Find where the given text appears and provide that cell's center as (x, y) coordinate. 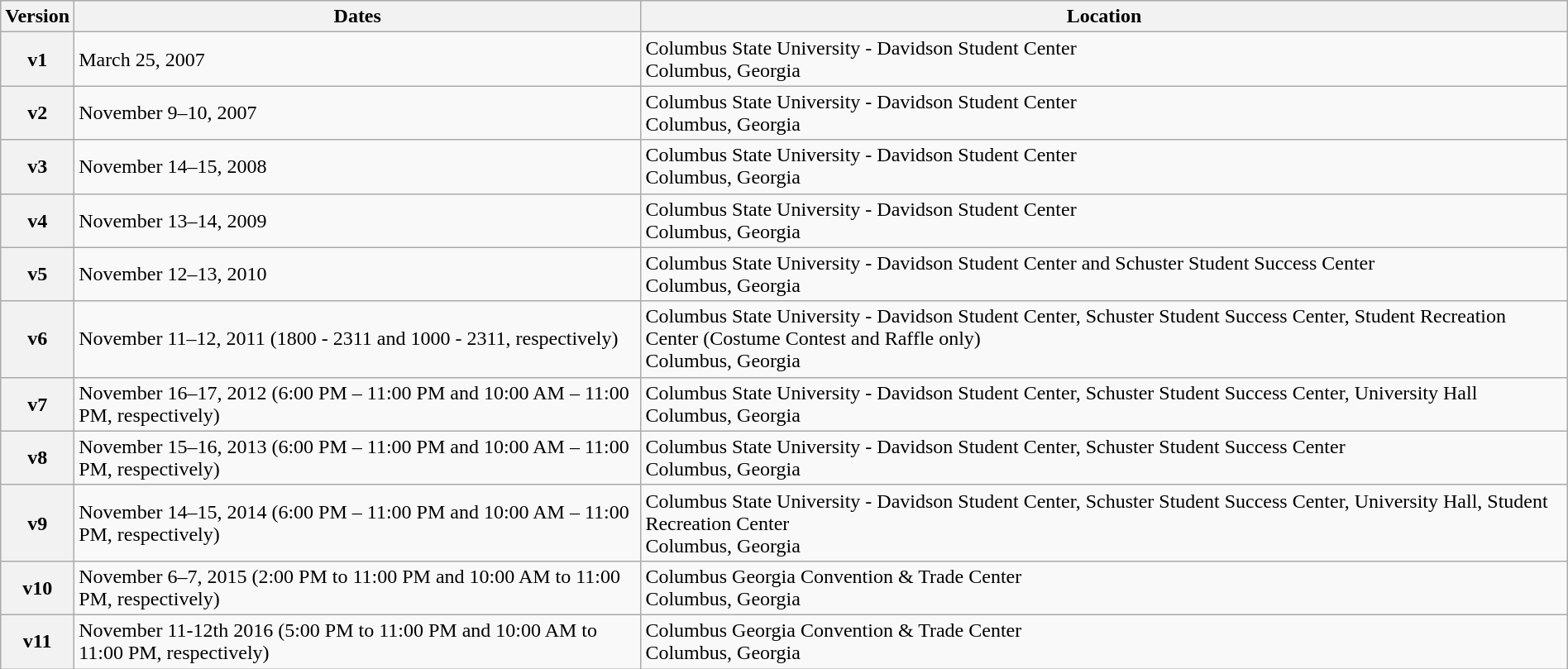
November 12–13, 2010 (357, 275)
v5 (38, 275)
v2 (38, 112)
v8 (38, 458)
Columbus State University - Davidson Student Center and Schuster Student Success CenterColumbus, Georgia (1104, 275)
November 14–15, 2014 (6:00 PM – 11:00 PM and 10:00 AM – 11:00 PM, respectively) (357, 523)
v7 (38, 404)
Columbus State University - Davidson Student Center, Schuster Student Success Center, University Hall, Student Recreation CenterColumbus, Georgia (1104, 523)
November 6–7, 2015 (2:00 PM to 11:00 PM and 10:00 AM to 11:00 PM, respectively) (357, 587)
Columbus State University - Davidson Student Center, Schuster Student Success CenterColumbus, Georgia (1104, 458)
v3 (38, 167)
v4 (38, 220)
v1 (38, 60)
v10 (38, 587)
v11 (38, 642)
November 13–14, 2009 (357, 220)
Version (38, 17)
November 11–12, 2011 (1800 - 2311 and 1000 - 2311, respectively) (357, 339)
Dates (357, 17)
Columbus State University - Davidson Student Center, Schuster Student Success Center, University HallColumbus, Georgia (1104, 404)
November 16–17, 2012 (6:00 PM – 11:00 PM and 10:00 AM – 11:00 PM, respectively) (357, 404)
November 14–15, 2008 (357, 167)
March 25, 2007 (357, 60)
v6 (38, 339)
Location (1104, 17)
November 9–10, 2007 (357, 112)
v9 (38, 523)
November 11-12th 2016 (5:00 PM to 11:00 PM and 10:00 AM to 11:00 PM, respectively) (357, 642)
November 15–16, 2013 (6:00 PM – 11:00 PM and 10:00 AM – 11:00 PM, respectively) (357, 458)
